Locate the cell with the specified text and output its (X, Y) center coordinate. 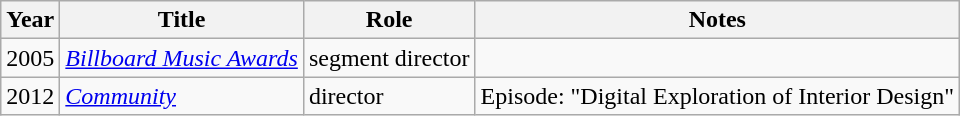
Year (30, 20)
Role (389, 20)
Notes (718, 20)
Episode: "Digital Exploration of Interior Design" (718, 96)
2005 (30, 58)
Community (182, 96)
director (389, 96)
Title (182, 20)
2012 (30, 96)
Billboard Music Awards (182, 58)
segment director (389, 58)
